Return (x, y) of the center of cell containing provided text 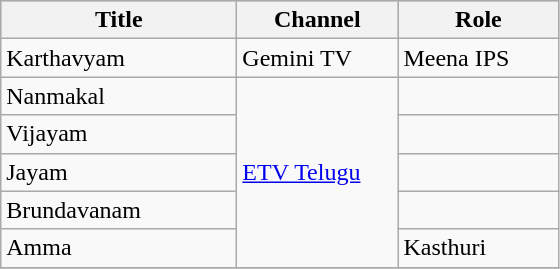
Channel (318, 20)
Title (119, 20)
Amma (119, 248)
Nanmakal (119, 96)
Karthavyam (119, 58)
Gemini TV (318, 58)
Kasthuri (478, 248)
Role (478, 20)
ETV Telugu (318, 172)
Meena IPS (478, 58)
Jayam (119, 172)
Vijayam (119, 134)
Brundavanam (119, 210)
